Determine the [x, y] coordinate at the center of the cell enclosing the given text.  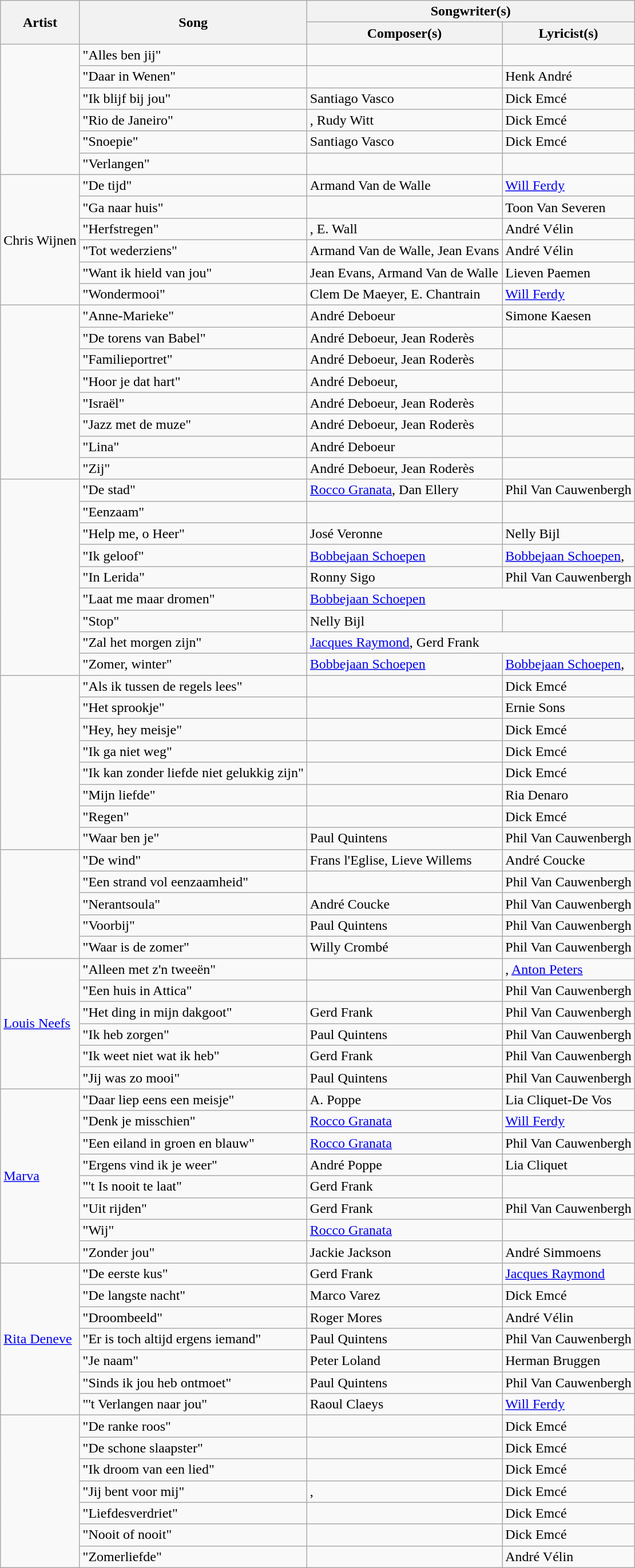
"Ergens vind ik je weer" [193, 1165]
Jacques Raymond [569, 1273]
"Ik geloof" [193, 555]
Songwriter(s) [470, 11]
"De wind" [193, 860]
Marva [40, 1176]
"Ik ga niet weg" [193, 751]
"De langste nacht" [193, 1295]
"Tot wederziens" [193, 250]
"Hey, hey meisje" [193, 730]
"Laat me maar dromen" [193, 599]
"Ga naar huis" [193, 207]
André Deboeur, [404, 381]
Ria Denaro [569, 795]
Simone Kaesen [569, 316]
Jean Evans, Armand Van de Walle [404, 273]
"Hoor je dat hart" [193, 381]
"Stop" [193, 620]
Frans l'Eglise, Lieve Willems [404, 860]
Rocco Granata, Dan Ellery [404, 490]
"Er is toch altijd ergens iemand" [193, 1339]
"Waar ben je" [193, 838]
"Zal het morgen zijn" [193, 643]
"Ik kan zonder liefde niet gelukkig zijn" [193, 773]
Lyricist(s) [569, 33]
Marco Varez [404, 1295]
"Rio de Janeiro" [193, 120]
"De schone slaapster" [193, 1448]
"Sinds ik jou heb ontmoet" [193, 1383]
Jacques Raymond, Gerd Frank [470, 643]
"Regen" [193, 817]
"'t Is nooit te laat" [193, 1187]
"In Lerida" [193, 577]
Composer(s) [404, 33]
José Veronne [404, 534]
A. Poppe [404, 1100]
Rita Deneve [40, 1339]
Jackie Jackson [404, 1252]
"'t Verlangen naar jou" [193, 1404]
"Nooit of nooit" [193, 1535]
"Ik heb zorgen" [193, 1034]
"Anne-Marieke" [193, 316]
Lia Cliquet-De Vos [569, 1100]
"Zomerliefde" [193, 1557]
"Het sprookje" [193, 708]
"Lina" [193, 447]
"Ik droom van een lied" [193, 1470]
, Anton Peters [569, 969]
"De stad" [193, 490]
Ronny Sigo [404, 577]
"Zij" [193, 468]
Herman Bruggen [569, 1361]
"Droombeeld" [193, 1317]
Raoul Claeys [404, 1404]
"Zomer, winter" [193, 664]
"De eerste kus" [193, 1273]
André Simmoens [569, 1252]
"Ik weet niet wat ik heb" [193, 1056]
"Mijn liefde" [193, 795]
"Jazz met de muze" [193, 425]
André Poppe [404, 1165]
"Waar is de zomer" [193, 947]
Armand Van de Walle [404, 185]
"Wondermooi" [193, 295]
Clem De Maeyer, E. Chantrain [404, 295]
"Want ik hield van jou" [193, 273]
"Nerantsoula" [193, 904]
"Liefdesverdriet" [193, 1513]
Artist [40, 22]
"Wij" [193, 1230]
"Israël" [193, 403]
Roger Mores [404, 1317]
"Verlangen" [193, 164]
"Snoepie" [193, 142]
"Je naam" [193, 1361]
"Alleen met z'n tweeën" [193, 969]
Peter Loland [404, 1361]
"Een huis in Attica" [193, 991]
"Daar liep eens een meisje" [193, 1100]
"Alles ben jij" [193, 55]
"De tijd" [193, 185]
"Zonder jou" [193, 1252]
"Denk je misschien" [193, 1121]
"Een strand vol eenzaamheid" [193, 882]
"Uit rijden" [193, 1208]
"Voorbij" [193, 925]
"Daar in Wenen" [193, 77]
"Het ding in mijn dakgoot" [193, 1013]
"Als ik tussen de regels lees" [193, 686]
Lia Cliquet [569, 1165]
, Rudy Witt [404, 120]
"De ranke roos" [193, 1426]
Willy Crombé [404, 947]
"Jij bent voor mij" [193, 1491]
Henk André [569, 77]
"Help me, o Heer" [193, 534]
Toon Van Severen [569, 207]
Song [193, 22]
Armand Van de Walle, Jean Evans [404, 250]
"Eenzaam" [193, 512]
Lieven Paemen [569, 273]
Louis Neefs [40, 1024]
Chris Wijnen [40, 240]
"De torens van Babel" [193, 338]
Ernie Sons [569, 708]
, [404, 1491]
"Een eiland in groen en blauw" [193, 1143]
"Herfstregen" [193, 229]
"Familieportret" [193, 360]
"Jij was zo mooi" [193, 1078]
, E. Wall [404, 229]
"Ik blijf bij jou" [193, 98]
